Provide the [X, Y] coordinate of the cell's center where the given text is located.  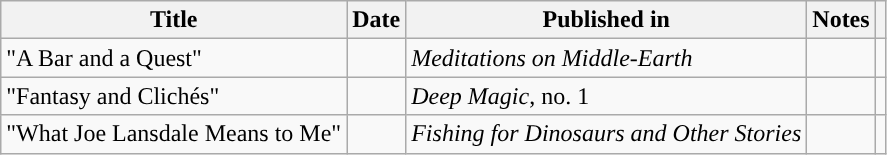
"Fantasy and Clichés" [174, 96]
Fishing for Dinosaurs and Other Stories [606, 134]
Published in [606, 20]
Title [174, 20]
"What Joe Lansdale Means to Me" [174, 134]
Meditations on Middle-Earth [606, 58]
Notes [841, 20]
Date [376, 20]
Deep Magic, no. 1 [606, 96]
"A Bar and a Quest" [174, 58]
